Locate the cell with the specified text and output its (x, y) center coordinate. 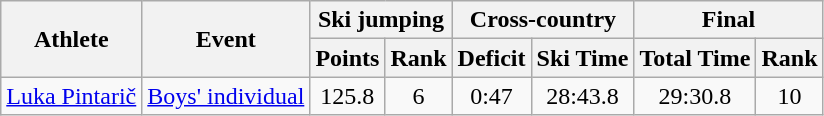
6 (418, 96)
Final (728, 20)
Cross-country (543, 20)
125.8 (348, 96)
Deficit (492, 58)
Luka Pintarič (72, 96)
Ski Time (582, 58)
Event (226, 39)
Total Time (695, 58)
0:47 (492, 96)
Boys' individual (226, 96)
29:30.8 (695, 96)
Points (348, 58)
Ski jumping (381, 20)
Athlete (72, 39)
28:43.8 (582, 96)
10 (790, 96)
